For the text-containing cell, return its midpoint in (x, y) coordinate format. 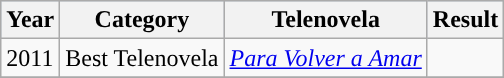
Telenovela (326, 20)
Category (142, 20)
Year (30, 20)
Best Telenovela (142, 58)
Result (465, 20)
2011 (30, 58)
Para Volver a Amar (326, 58)
